Detect which cell encompasses the target text, then output its [x, y] center coordinate. 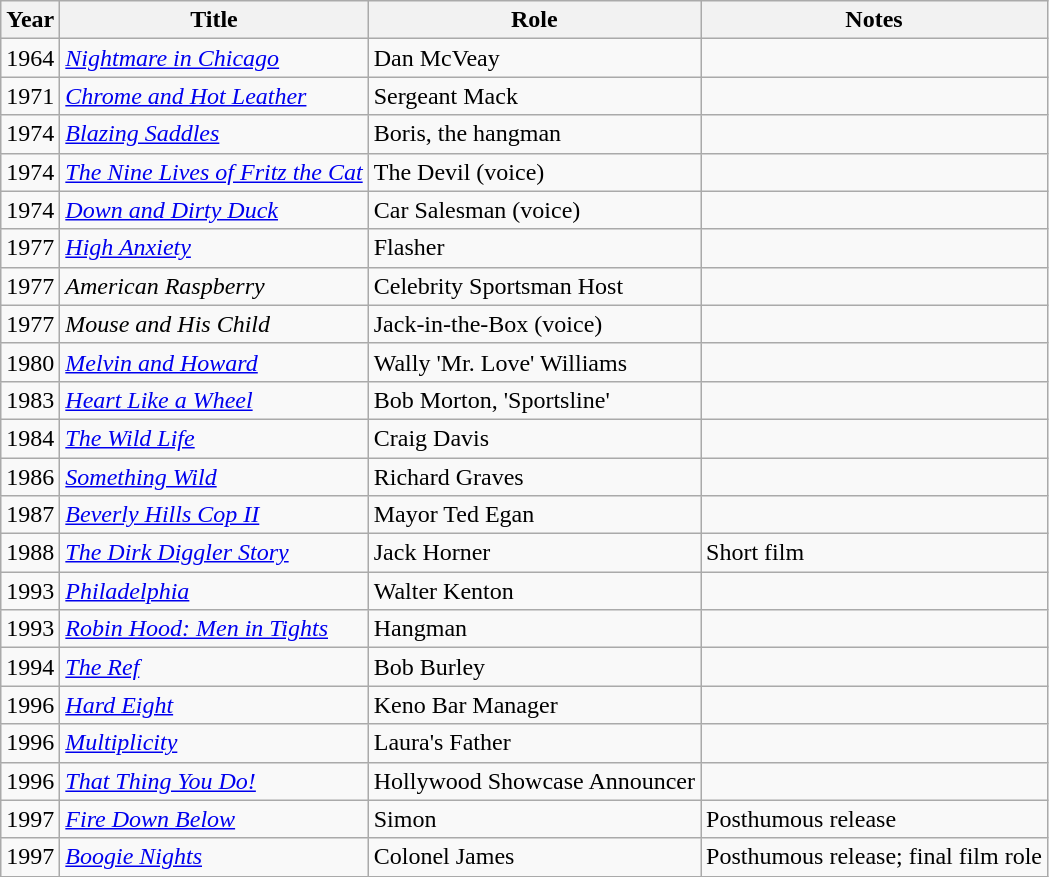
1964 [30, 58]
Posthumous release; final film role [874, 857]
1987 [30, 515]
Keno Bar Manager [534, 705]
The Wild Life [214, 438]
Laura's Father [534, 743]
1988 [30, 553]
Beverly Hills Cop II [214, 515]
Role [534, 20]
Bob Burley [534, 667]
1983 [30, 400]
Celebrity Sportsman Host [534, 286]
1980 [30, 362]
Something Wild [214, 477]
The Nine Lives of Fritz the Cat [214, 172]
Mouse and His Child [214, 324]
That Thing You Do! [214, 781]
Hangman [534, 629]
Flasher [534, 248]
Blazing Saddles [214, 134]
Jack Horner [534, 553]
The Devil (voice) [534, 172]
Nightmare in Chicago [214, 58]
Chrome and Hot Leather [214, 96]
Heart Like a Wheel [214, 400]
Notes [874, 20]
1994 [30, 667]
Short film [874, 553]
Robin Hood: Men in Tights [214, 629]
1986 [30, 477]
American Raspberry [214, 286]
Walter Kenton [534, 591]
Sergeant Mack [534, 96]
Wally 'Mr. Love' Williams [534, 362]
Car Salesman (voice) [534, 210]
Richard Graves [534, 477]
Mayor Ted Egan [534, 515]
Down and Dirty Duck [214, 210]
Posthumous release [874, 819]
Melvin and Howard [214, 362]
Dan McVeay [534, 58]
Philadelphia [214, 591]
Multiplicity [214, 743]
Hollywood Showcase Announcer [534, 781]
The Dirk Diggler Story [214, 553]
Simon [534, 819]
1971 [30, 96]
Jack-in-the-Box (voice) [534, 324]
1984 [30, 438]
High Anxiety [214, 248]
Craig Davis [534, 438]
Fire Down Below [214, 819]
Title [214, 20]
Boris, the hangman [534, 134]
Year [30, 20]
Boogie Nights [214, 857]
The Ref [214, 667]
Hard Eight [214, 705]
Bob Morton, 'Sportsline' [534, 400]
Colonel James [534, 857]
